Provide the (x, y) coordinate of the cell's center where the given text is located.  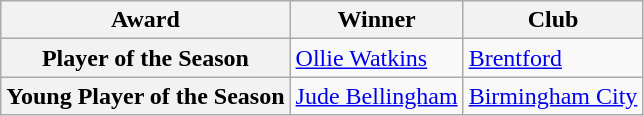
Jude Bellingham (376, 96)
Club (553, 20)
Brentford (553, 58)
Award (146, 20)
Ollie Watkins (376, 58)
Winner (376, 20)
Young Player of the Season (146, 96)
Birmingham City (553, 96)
Player of the Season (146, 58)
